Identify which cell holds the provided text, then report its [X, Y] central coordinate. 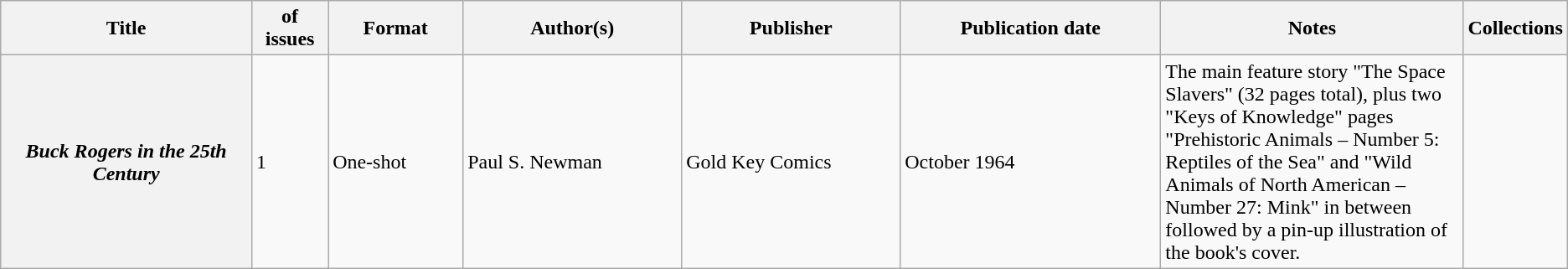
Author(s) [573, 28]
1 [290, 162]
Buck Rogers in the 25th Century [126, 162]
October 1964 [1030, 162]
One-shot [395, 162]
Collections [1515, 28]
of issues [290, 28]
Format [395, 28]
Publisher [791, 28]
Paul S. Newman [573, 162]
Gold Key Comics [791, 162]
Publication date [1030, 28]
Title [126, 28]
Notes [1312, 28]
